Locate the cell with the specified text and output its [x, y] center coordinate. 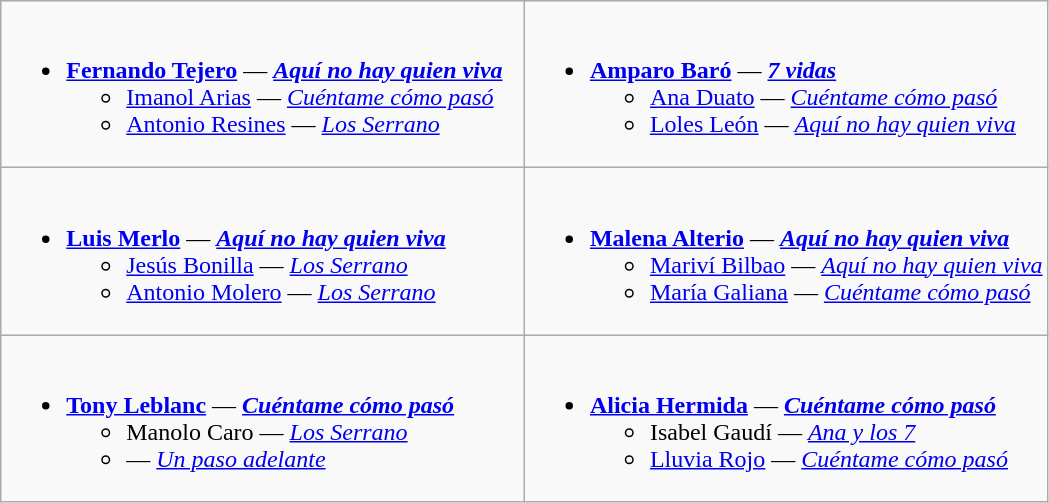
Tony Leblanc — Cuéntame cómo pasóManolo Caro — Los Serrano — Un paso adelante [263, 418]
Malena Alterio — Aquí no hay quien vivaMariví Bilbao — Aquí no hay quien vivaMaría Galiana — Cuéntame cómo pasó [786, 252]
Luis Merlo — Aquí no hay quien vivaJesús Bonilla — Los SerranoAntonio Molero — Los Serrano [263, 252]
Amparo Baró — 7 vidasAna Duato — Cuéntame cómo pasóLoles León — Aquí no hay quien viva [786, 84]
Fernando Tejero — Aquí no hay quien vivaImanol Arias — Cuéntame cómo pasóAntonio Resines — Los Serrano [263, 84]
Alicia Hermida — Cuéntame cómo pasóIsabel Gaudí — Ana y los 7Lluvia Rojo — Cuéntame cómo pasó [786, 418]
